Find where the given text appears and provide that cell's center as (x, y) coordinate. 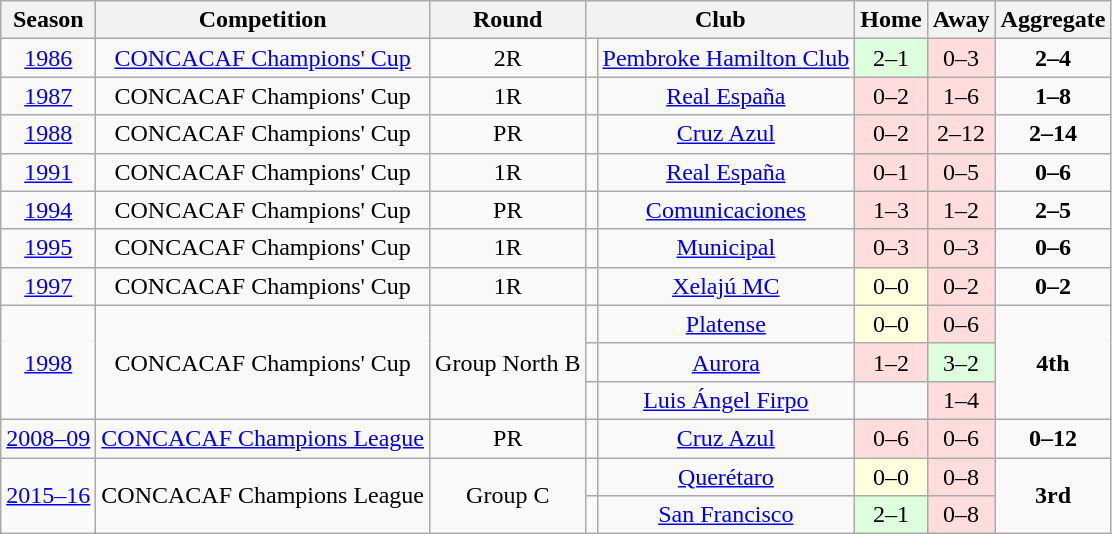
Xelajú MC (726, 286)
1991 (48, 172)
Querétaro (726, 477)
3–2 (961, 362)
1998 (48, 362)
1–3 (891, 210)
Luis Ángel Firpo (726, 400)
Platense (726, 324)
Group North B (508, 362)
Pembroke Hamilton Club (726, 58)
0–1 (891, 172)
Municipal (726, 248)
1986 (48, 58)
2015–16 (48, 496)
0–12 (1053, 438)
2R (508, 58)
1–8 (1053, 96)
1994 (48, 210)
2–12 (961, 134)
Aggregate (1053, 20)
Group C (508, 496)
2008–09 (48, 438)
Aurora (726, 362)
Round (508, 20)
2–4 (1053, 58)
0–5 (961, 172)
1995 (48, 248)
1–4 (961, 400)
Competition (263, 20)
3rd (1053, 496)
2–14 (1053, 134)
Season (48, 20)
1988 (48, 134)
Club (720, 20)
2–5 (1053, 210)
4th (1053, 362)
1987 (48, 96)
1997 (48, 286)
Home (891, 20)
San Francisco (726, 515)
1–6 (961, 96)
Away (961, 20)
Comunicaciones (726, 210)
